For the text-containing cell, return its midpoint in (x, y) coordinate format. 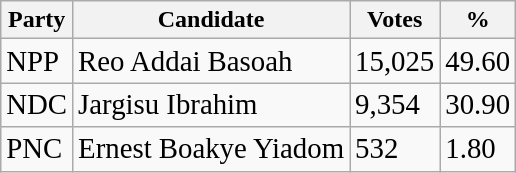
1.80 (478, 149)
Jargisu Ibrahim (212, 105)
NDC (37, 105)
Reo Addai Basoah (212, 61)
% (478, 20)
30.90 (478, 105)
9,354 (395, 105)
Votes (395, 20)
Candidate (212, 20)
Party (37, 20)
Ernest Boakye Yiadom (212, 149)
NPP (37, 61)
15,025 (395, 61)
49.60 (478, 61)
PNC (37, 149)
532 (395, 149)
